Return [X, Y] of the center of cell containing provided text 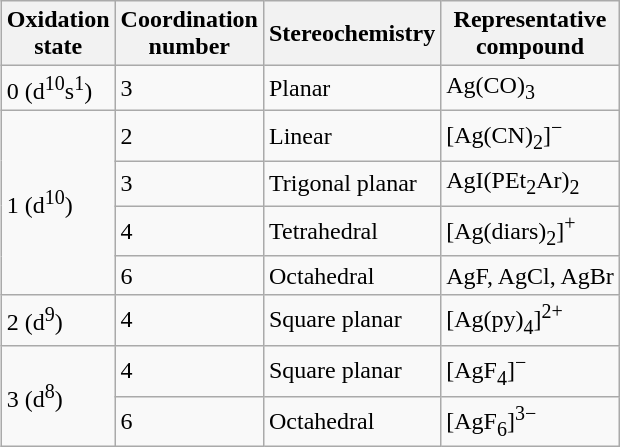
3 (d8) [58, 396]
Linear [352, 136]
AgF, AgCl, AgBr [530, 275]
2 [189, 136]
[Ag(CN)2]− [530, 136]
Ag(CO)3 [530, 88]
[AgF4]− [530, 370]
2 (d9) [58, 320]
1 (d10) [58, 202]
[Ag(py)4]2+ [530, 320]
[Ag(diars)2]+ [530, 232]
Tetrahedral [352, 232]
0 (d10s1) [58, 88]
Oxidation state [58, 34]
Representativecompound [530, 34]
Stereochemistry [352, 34]
Planar [352, 88]
Coordination number [189, 34]
[AgF6]3− [530, 422]
Trigonal planar [352, 183]
AgI(PEt2Ar)2 [530, 183]
